Locate the cell with the specified text and output its (X, Y) center coordinate. 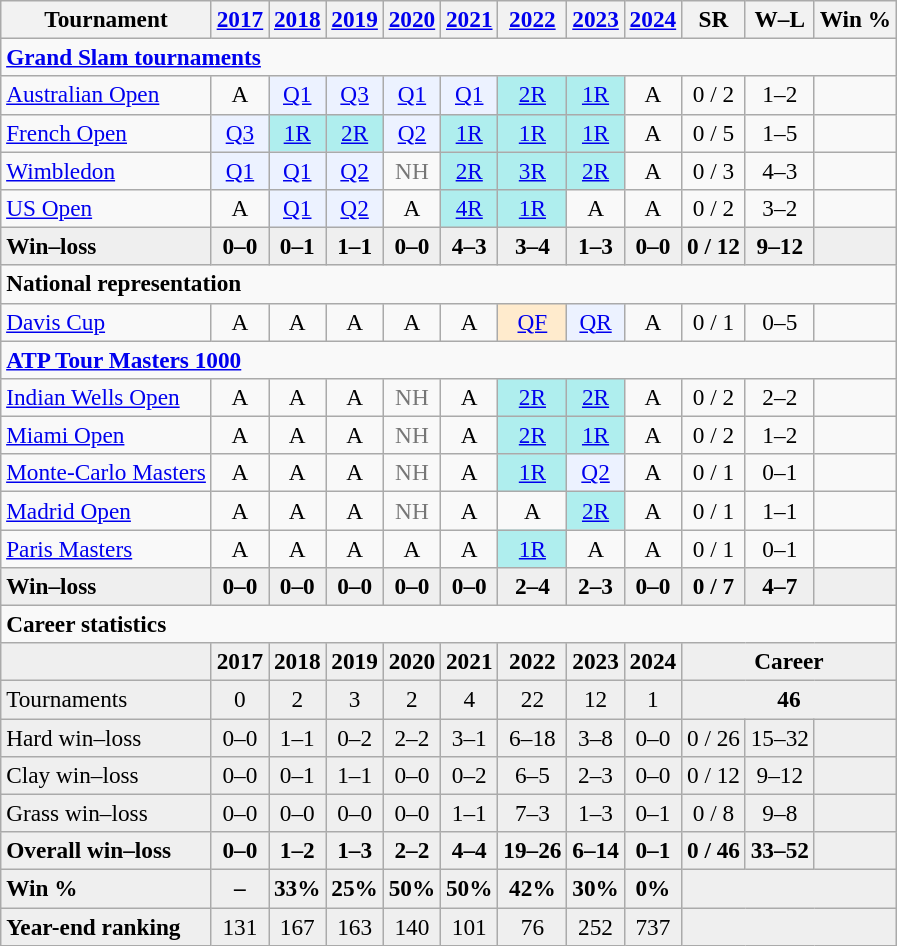
QF (532, 322)
0 / 46 (714, 850)
0–5 (780, 322)
Paris Masters (106, 548)
French Open (106, 133)
Indian Wells Open (106, 397)
Tournaments (106, 699)
0 / 26 (714, 737)
Monte-Carlo Masters (106, 473)
SR (714, 19)
7–3 (532, 813)
3–4 (532, 246)
33% (298, 888)
252 (596, 926)
3–1 (470, 737)
3 (354, 699)
6–14 (596, 850)
National representation (449, 284)
Wimbledon (106, 170)
Year-end ranking (106, 926)
6–5 (532, 775)
– (240, 888)
0% (652, 888)
0 / 3 (714, 170)
19–26 (532, 850)
Davis Cup (106, 322)
9–8 (780, 813)
Grass win–loss (106, 813)
737 (652, 926)
1–5 (780, 133)
Tournament (106, 19)
0 / 8 (714, 813)
Career statistics (449, 624)
1 (652, 699)
Australian Open (106, 95)
140 (412, 926)
Career (790, 662)
W–L (780, 19)
22 (532, 699)
163 (354, 926)
Miami Open (106, 435)
0 / 5 (714, 133)
101 (470, 926)
4R (470, 208)
Clay win–loss (106, 775)
76 (532, 926)
0 / 7 (714, 586)
Hard win–loss (106, 737)
4–4 (470, 850)
167 (298, 926)
25% (354, 888)
4–7 (780, 586)
42% (532, 888)
15–32 (780, 737)
12 (596, 699)
46 (790, 699)
6–18 (532, 737)
30% (596, 888)
0 (240, 699)
Grand Slam tournaments (449, 57)
ATP Tour Masters 1000 (449, 359)
Overall win–loss (106, 850)
3–2 (780, 208)
33–52 (780, 850)
3–8 (596, 737)
QR (596, 322)
Madrid Open (106, 510)
2–4 (532, 586)
US Open (106, 208)
4 (470, 699)
131 (240, 926)
3R (532, 170)
